Determine the (x, y) coordinate at the center of the cell enclosing the given text.  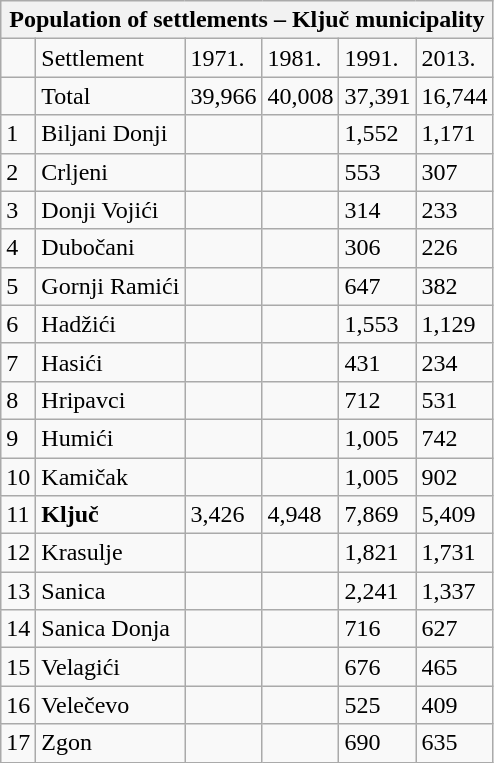
Crljeni (110, 172)
37,391 (378, 96)
234 (454, 362)
Dubočani (110, 248)
3 (18, 210)
307 (454, 172)
7,869 (378, 515)
12 (18, 553)
Velečevo (110, 705)
1971. (224, 58)
Gornji Ramići (110, 286)
Velagići (110, 667)
1981. (300, 58)
13 (18, 591)
Sanica (110, 591)
15 (18, 667)
690 (378, 743)
1991. (378, 58)
Ključ (110, 515)
Kamičak (110, 477)
647 (378, 286)
1 (18, 134)
Zgon (110, 743)
16,744 (454, 96)
627 (454, 629)
233 (454, 210)
40,008 (300, 96)
5,409 (454, 515)
742 (454, 438)
226 (454, 248)
17 (18, 743)
3,426 (224, 515)
Humići (110, 438)
676 (378, 667)
Hasići (110, 362)
Hadžići (110, 324)
1,552 (378, 134)
5 (18, 286)
1,553 (378, 324)
1,129 (454, 324)
431 (378, 362)
531 (454, 400)
1,171 (454, 134)
14 (18, 629)
2 (18, 172)
10 (18, 477)
6 (18, 324)
Krasulje (110, 553)
635 (454, 743)
8 (18, 400)
Total (110, 96)
409 (454, 705)
902 (454, 477)
1,337 (454, 591)
314 (378, 210)
39,966 (224, 96)
553 (378, 172)
Biljani Donji (110, 134)
16 (18, 705)
4,948 (300, 515)
525 (378, 705)
465 (454, 667)
4 (18, 248)
1,821 (378, 553)
Donji Vojići (110, 210)
2013. (454, 58)
1,731 (454, 553)
11 (18, 515)
Hripavci (110, 400)
Sanica Donja (110, 629)
2,241 (378, 591)
Settlement (110, 58)
306 (378, 248)
9 (18, 438)
712 (378, 400)
716 (378, 629)
382 (454, 286)
7 (18, 362)
Population of settlements – Ključ municipality (247, 20)
